Determine the [X, Y] coordinate at the center of the cell enclosing the given text.  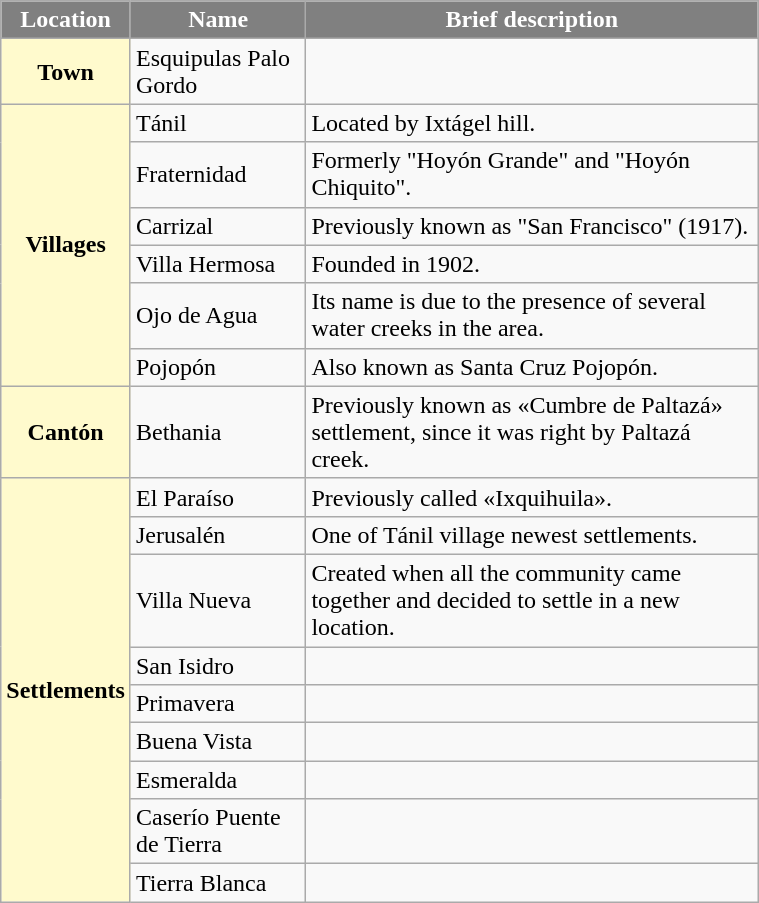
Name [218, 20]
Fraternidad [218, 174]
Caserío Puente de Tierra [218, 832]
One of Tánil village newest settlements. [532, 535]
Tierra Blanca [218, 883]
Settlements [66, 690]
Founded in 1902. [532, 264]
Previously known as «Cumbre de Paltazá» settlement, since it was right by Paltazá creek. [532, 432]
Carrizal [218, 226]
Jerusalén [218, 535]
El Paraíso [218, 497]
Located by Ixtágel hill. [532, 123]
Its name is due to the presence of several water creeks in the area. [532, 316]
Cantón [66, 432]
Villa Hermosa [218, 264]
Esmeralda [218, 780]
Location [66, 20]
Esquipulas Palo Gordo [218, 72]
Previously called «Ixquihuila». [532, 497]
Tánil [218, 123]
Created when all the community came together and decided to settle in a new location. [532, 600]
Town [66, 72]
San Isidro [218, 665]
Brief description [532, 20]
Bethania [218, 432]
Primavera [218, 704]
Villa Nueva [218, 600]
Pojopón [218, 367]
Villages [66, 245]
Ojo de Agua [218, 316]
Also known as Santa Cruz Pojopón. [532, 367]
Previously known as "San Francisco" (1917). [532, 226]
Formerly "Hoyón Grande" and "Hoyón Chiquito". [532, 174]
Buena Vista [218, 742]
